Identify which cell holds the provided text, then report its [X, Y] central coordinate. 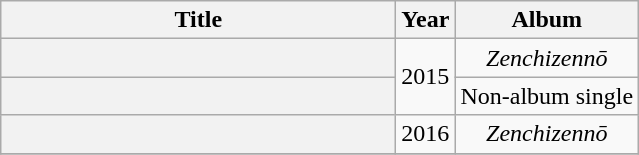
Album [547, 20]
2015 [426, 77]
Non-album single [547, 96]
Year [426, 20]
2016 [426, 134]
Title [198, 20]
